For the text-containing cell, return its midpoint in (x, y) coordinate format. 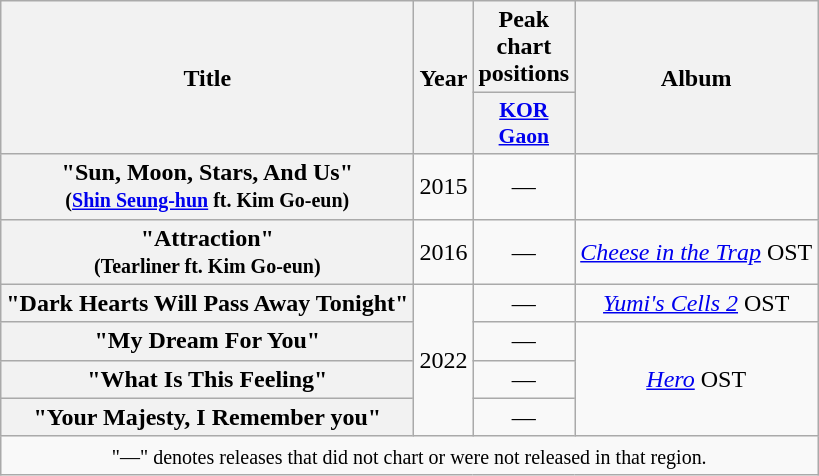
"Your Majesty, I Remember you" (208, 417)
"—" denotes releases that did not chart or were not released in that region. (410, 455)
Title (208, 78)
"My Dream For You" (208, 341)
2016 (444, 252)
2022 (444, 360)
"Attraction"(Tearliner ft. Kim Go-eun) (208, 252)
Year (444, 78)
Cheese in the Trap OST (696, 252)
"Sun, Moon, Stars, And Us"(Shin Seung-hun ft. Kim Go-eun) (208, 186)
KORGaon (524, 124)
2015 (444, 186)
Hero OST (696, 379)
"What Is This Feeling" (208, 379)
"Dark Hearts Will Pass Away Tonight" (208, 303)
Album (696, 78)
Yumi's Cells 2 OST (696, 303)
Peak chartpositions (524, 47)
